For the text-containing cell, return its midpoint in [X, Y] coordinate format. 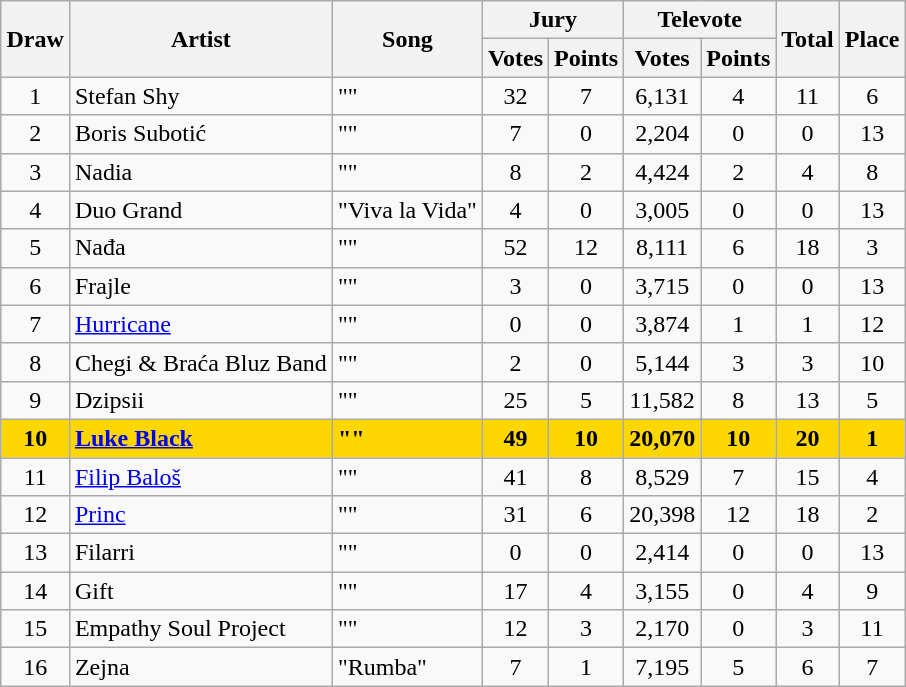
Frajle [200, 286]
Boris Subotić [200, 134]
16 [35, 667]
"Viva la Vida" [407, 210]
Hurricane [200, 324]
31 [515, 515]
20 [808, 438]
Song [407, 39]
7,195 [662, 667]
52 [515, 248]
8,111 [662, 248]
2,414 [662, 553]
Televote [700, 20]
6,131 [662, 96]
"Rumba" [407, 667]
3,155 [662, 591]
3,874 [662, 324]
Filip Baloš [200, 477]
2,204 [662, 134]
14 [35, 591]
Filarri [200, 553]
8,529 [662, 477]
11,582 [662, 400]
Nadia [200, 172]
Zejna [200, 667]
Princ [200, 515]
Draw [35, 39]
17 [515, 591]
Dzipsii [200, 400]
Luke Black [200, 438]
Gift [200, 591]
2,170 [662, 629]
Stefan Shy [200, 96]
Artist [200, 39]
Chegi & Braća Bluz Band [200, 362]
Nađa [200, 248]
49 [515, 438]
Empathy Soul Project [200, 629]
Jury [552, 20]
Duo Grand [200, 210]
20,398 [662, 515]
32 [515, 96]
Total [808, 39]
3,715 [662, 286]
3,005 [662, 210]
5,144 [662, 362]
25 [515, 400]
4,424 [662, 172]
Place [872, 39]
41 [515, 477]
20,070 [662, 438]
